Determine the [X, Y] coordinate at the center of the cell enclosing the given text.  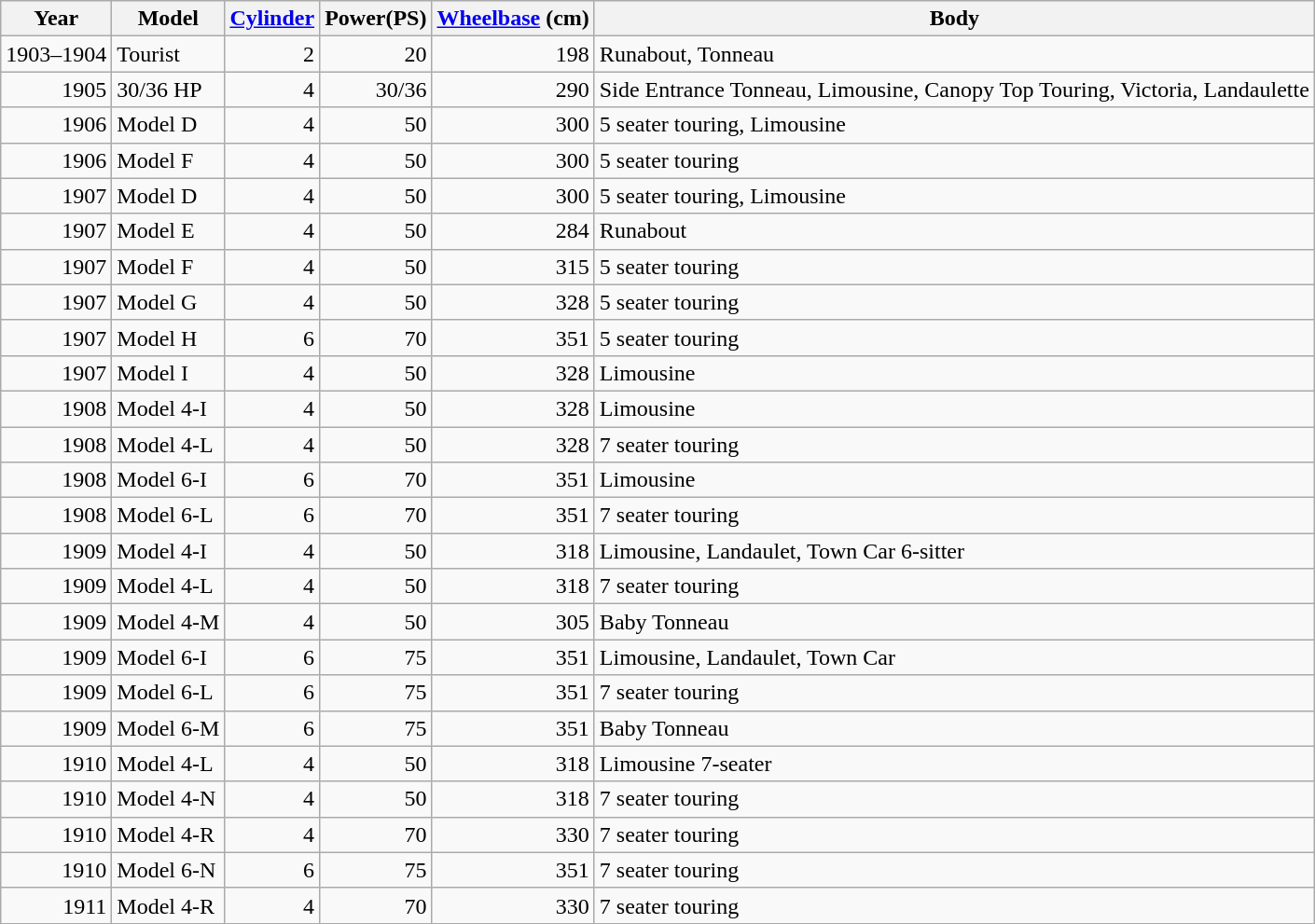
1903–1904 [56, 54]
305 [513, 622]
290 [513, 90]
Model 4-N [168, 799]
Limousine, Landaulet, Town Car [954, 657]
Cylinder [272, 19]
Wheelbase (cm) [513, 19]
Model I [168, 373]
Model 6-N [168, 870]
Model [168, 19]
Limousine 7-seater [954, 764]
Body [954, 19]
Power(PS) [376, 19]
Runabout, Tonneau [954, 54]
Model 6-M [168, 728]
284 [513, 231]
30/36 HP [168, 90]
1905 [56, 90]
Year [56, 19]
Model G [168, 302]
Model 4-M [168, 622]
1911 [56, 905]
Limousine, Landaulet, Town Car 6-sitter [954, 551]
Side Entrance Tonneau, Limousine, Canopy Top Touring, Victoria, Landaulette [954, 90]
315 [513, 267]
20 [376, 54]
198 [513, 54]
2 [272, 54]
Model E [168, 231]
Tourist [168, 54]
Runabout [954, 231]
Model H [168, 338]
30/36 [376, 90]
